Detect which cell encompasses the target text, then output its (X, Y) center coordinate. 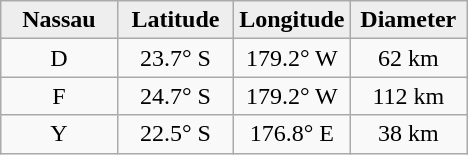
38 km (408, 134)
112 km (408, 96)
Longitude (292, 20)
62 km (408, 58)
22.5° S (175, 134)
176.8° E (292, 134)
Diameter (408, 20)
D (59, 58)
F (59, 96)
Latitude (175, 20)
Y (59, 134)
23.7° S (175, 58)
24.7° S (175, 96)
Nassau (59, 20)
